Return [X, Y] of the center of cell containing provided text 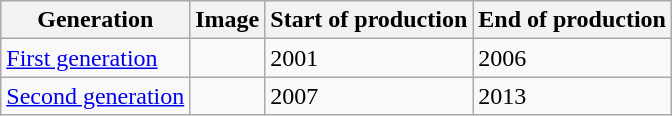
2001 [369, 58]
2007 [369, 96]
Generation [96, 20]
Second generation [96, 96]
First generation [96, 58]
2006 [572, 58]
Image [228, 20]
End of production [572, 20]
Start of production [369, 20]
2013 [572, 96]
